Pinpoint the cell where the given text exists, returning its (X, Y) midpoint coordinate. 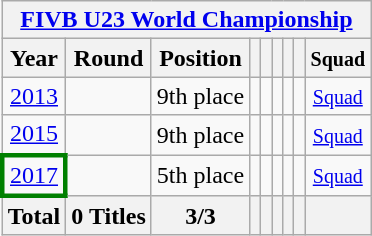
3/3 (200, 216)
5th place (200, 174)
Round (109, 58)
2017 (34, 174)
2015 (34, 135)
2013 (34, 96)
0 Titles (109, 216)
Total (34, 216)
Position (200, 58)
Year (34, 58)
FIVB U23 World Championship (186, 20)
